From the cell containing the given text, extract its center point as [X, Y] coordinate. 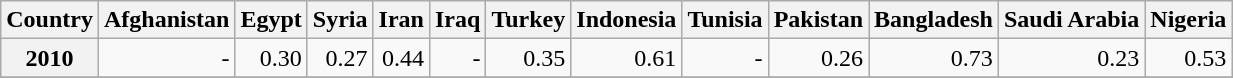
Iran [401, 20]
0.35 [528, 58]
0.61 [626, 58]
Turkey [528, 20]
0.53 [1188, 58]
Nigeria [1188, 20]
0.23 [1071, 58]
Tunisia [725, 20]
0.27 [340, 58]
Country [50, 20]
Indonesia [626, 20]
0.44 [401, 58]
Egypt [271, 20]
0.26 [818, 58]
Saudi Arabia [1071, 20]
0.73 [934, 58]
Afghanistan [166, 20]
0.30 [271, 58]
Iraq [457, 20]
2010 [50, 58]
Bangladesh [934, 20]
Syria [340, 20]
Pakistan [818, 20]
